Find where the given text appears and provide that cell's center as [x, y] coordinate. 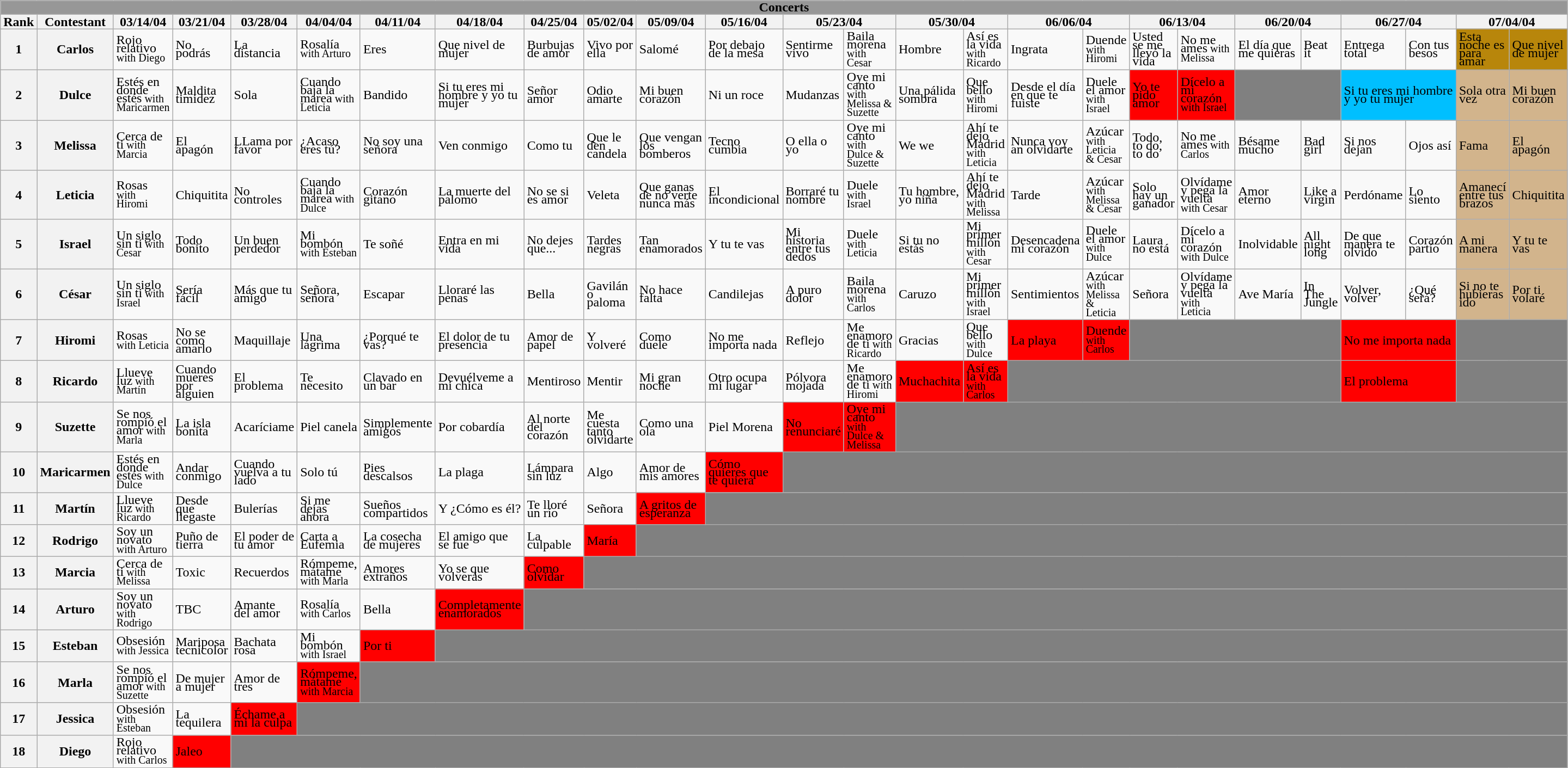
Muchachita [929, 382]
Baila morena with Cesar [869, 50]
Rojo relativo with Diego [143, 50]
La plaga [479, 472]
06/13/04 [1182, 22]
Te necesito [329, 382]
Azúcar with Melissa & Leticia [1106, 294]
Duele el amor with Israel [1106, 95]
Hombre [929, 50]
Te soñé [398, 244]
El día que me quieras [1268, 50]
Mariposa tecnicolor [202, 646]
Diego [75, 751]
Como olvidar [554, 573]
Baila morena with Carlos [869, 294]
Completamente enamorados [479, 610]
No se como amarlo [202, 340]
Te lloré un río [554, 508]
Sola [264, 95]
No renunciaré [813, 427]
Rodrigo [75, 541]
Por cobardía [479, 427]
La playa [1045, 340]
Cerca de ti with Marcia [143, 145]
Acaríciame [264, 427]
El poder de tu amor [264, 541]
Como tu [554, 145]
Ven conmigo [479, 145]
Llueve luz with Martín [143, 382]
La muerte del palomo [479, 195]
Amante del amor [264, 610]
Amanecí entre tus brazos [1482, 195]
Eres [398, 50]
Échame a mi la culpa [264, 718]
No hace falta [671, 294]
11 [19, 508]
Corazón gitano [398, 195]
Like a virgin [1321, 195]
Lámpara sin luz [554, 472]
Maldita timidez [202, 95]
Esta noche es para amar [1482, 50]
Azúcar with Melissa & Cesar [1106, 195]
De que manera te olvido [1374, 244]
Ave María [1268, 294]
Nunca voy an olvidarte [1045, 145]
César [75, 294]
04/25/04 [554, 22]
1 [19, 50]
Leticia [75, 195]
Rosalía with Carlos [329, 610]
Soy un novato with Arturo [143, 541]
Contestant [75, 22]
10 [19, 472]
Marla [75, 682]
Cerca de ti with Melissa [143, 573]
Duende with Carlos [1106, 340]
Fama [1482, 145]
Todo bonito [202, 244]
5 [19, 244]
Mi primer millón with Israel [986, 294]
Si no te hubieras ido [1482, 294]
Me cuesta tanto olvidarte [610, 427]
04/04/04 [329, 22]
Amores extraños [398, 573]
Con tus besos [1431, 50]
Cuando mueres por alguien [202, 382]
Olvídame y pega la vuelta with Leticia [1206, 294]
Burbujas de amor [554, 50]
No controles [264, 195]
07/04/04 [1512, 22]
In The Jungle [1321, 294]
8 [19, 382]
15 [19, 646]
Ojos así [1431, 145]
Gracias [929, 340]
Olvídame y pega la vuelta with Cesar [1206, 195]
Sueños compartidos [398, 508]
Cuando baja la marea with Leticia [329, 95]
Que vengan los bomberos [671, 145]
Obsesión with Jessica [143, 646]
Amor eterno [1268, 195]
Rosas with Hiromi [143, 195]
Señor amor [554, 95]
Israel [75, 244]
Al norte del corazón [554, 427]
04/11/04 [398, 22]
A gritos de esperanza [671, 508]
Si tu no estás [929, 244]
Un siglo sin ti with Israel [143, 294]
Como una ola [671, 427]
Un siglo sin ti with Cesar [143, 244]
Puño de tierra [202, 541]
Cuando baja la marea with Dulce [329, 195]
¿Qué será? [1431, 294]
3 [19, 145]
Carlos [75, 50]
Suzette [75, 427]
05/30/04 [951, 22]
TBC [202, 610]
05/09/04 [671, 22]
Algo [610, 472]
Clavado en un bar [398, 382]
Sentirme vivo [813, 50]
Rómpeme, mátame with Marla [329, 573]
Mi bombón with Esteban [329, 244]
Dulce [75, 95]
Mudanzas [813, 95]
4 [19, 195]
Desencadena mi corazón [1045, 244]
Mi primer millón with Cesar [986, 244]
María [610, 541]
La isla bonita [202, 427]
Marcia [75, 573]
Usted se me llevó la vida [1154, 50]
Tecno cumbia [744, 145]
Reflejo [813, 340]
05/02/04 [610, 22]
04/18/04 [479, 22]
9 [19, 427]
No soy una señora [398, 145]
Tan enamorados [671, 244]
Amor de papel [554, 340]
2 [19, 95]
A puro dolor [813, 294]
Devuélveme a mi chica [479, 382]
Una lágrima [329, 340]
Tu hombre, yo niña [929, 195]
Piel canela [329, 427]
Mi historia entre tus dedos [813, 244]
No podrás [202, 50]
Mi bombón with Israel [329, 646]
Odio amarte [610, 95]
Lloraré las penas [479, 294]
Y ¿Cómo es él? [479, 508]
Carta a Eufemia [329, 541]
Beat it [1321, 50]
LLama por favor [264, 145]
La culpable [554, 541]
Yo se que volverás [479, 573]
Jaleo [202, 751]
06/20/04 [1288, 22]
Oye mi canto with Dulce & Melissa [869, 427]
De mujer a mujer [202, 682]
Cómo quieres que te quiera [744, 472]
Pólvora mojada [813, 382]
Rojo relativo with Carlos [143, 751]
Ni un roce [744, 95]
Se nos rompió el amor with Marla [143, 427]
Una pálida sombra [929, 95]
Azúcar with Leticia & Cesar [1106, 145]
Sola otra vez [1482, 95]
Ricardo [75, 382]
Soy un novato with Rodrigo [143, 610]
Hiromi [75, 340]
All night long [1321, 244]
Oye mi canto with Melissa & Suzette [869, 95]
Simplemente amigos [398, 427]
Desde que llegaste [202, 508]
Así es la vida with Carlos [986, 382]
Sentimientos [1045, 294]
16 [19, 682]
Lo siento [1431, 195]
Sería fácil [202, 294]
Que bello with Hiromi [986, 95]
Inolvidable [1268, 244]
Bad girl [1321, 145]
Rank [19, 22]
Tardes negras [610, 244]
Estés en donde estés with Maricarmen [143, 95]
Obsesión with Esteban [143, 718]
Todo, to do, to do [1154, 145]
Ahí te dejo Madrid with Leticia [986, 145]
Borraré tu nombre [813, 195]
Se nos rompió el amor with Suzette [143, 682]
Arturo [75, 610]
Duele el amor with Dulce [1106, 244]
Toxic [202, 573]
Entra en mi vida [479, 244]
Andar conmigo [202, 472]
Oye mi canto with Dulce & Suzette [869, 145]
We we [929, 145]
El dolor de tu presencia [479, 340]
17 [19, 718]
Llueve luz with Ricardo [143, 508]
Vivo por ella [610, 50]
Tarde [1045, 195]
Melissa [75, 145]
No me ames with Melissa [1206, 50]
La cosecha de mujeres [398, 541]
7 [19, 340]
05/23/04 [839, 22]
No me ames with Carlos [1206, 145]
Me enamoro de ti with Ricardo [869, 340]
Ingrata [1045, 50]
¿Acaso eres tú? [329, 145]
No se si es amor [554, 195]
Recuerdos [264, 573]
Martín [75, 508]
Pies descalsos [398, 472]
Jessica [75, 718]
Rosas with Leticia [143, 340]
Me enamoro de ti with Hiromi [869, 382]
Esteban [75, 646]
Rosalía with Arturo [329, 50]
Un buen perdedor [264, 244]
Dícelo a mi corazón with Israel [1206, 95]
Si me dejas ahora [329, 508]
Desde el día en que te fuiste [1045, 95]
03/14/04 [143, 22]
Por ti volaré [1538, 294]
Bachata rosa [264, 646]
Maricarmen [75, 472]
Señora, señora [329, 294]
06/06/04 [1069, 22]
Corazón partío [1431, 244]
Por debajo de la mesa [744, 50]
Duele with Leticia [869, 244]
Si nos dejan [1374, 145]
No dejes que... [554, 244]
Perdóname [1374, 195]
03/28/04 [264, 22]
14 [19, 610]
03/21/04 [202, 22]
Por ti [398, 646]
La tequilera [202, 718]
Duele with Israel [869, 195]
El incondicional [744, 195]
Candilejas [744, 294]
Laura no está [1154, 244]
Y volveré [610, 340]
Yo te pido amor [1154, 95]
05/16/04 [744, 22]
Concerts [784, 8]
O ella o yo [813, 145]
Caruzo [929, 294]
Entrega total [1374, 50]
Bésame mucho [1268, 145]
Amor de mis amores [671, 472]
Mentiroso [554, 382]
La distancia [264, 50]
Gavilán o paloma [610, 294]
Maquillaje [264, 340]
Así es la vida with Ricardo [986, 50]
06/27/04 [1399, 22]
Escapar [398, 294]
A mi manera [1482, 244]
Dícelo a mi corazón with Dulce [1206, 244]
¿Porqué te vas? [398, 340]
Ahí te dejo Madrid with Melissa [986, 195]
Cuando vuelva a tu lado [264, 472]
Que bello with Dulce [986, 340]
18 [19, 751]
Duende with Hiromi [1106, 50]
Que ganas de no verte nunca más [671, 195]
12 [19, 541]
Solo hay un ganador [1154, 195]
Salomé [671, 50]
Que le den candela [610, 145]
Mentir [610, 382]
Amor de tres [264, 682]
Como duele [671, 340]
Mi gran noche [671, 382]
Estés en donde estés with Dulce [143, 472]
Veleta [610, 195]
El amigo que se fue [479, 541]
Piel Morena [744, 427]
13 [19, 573]
Más que tu amigo [264, 294]
Solo tú [329, 472]
Otro ocupa mi lugar [744, 382]
Volver, volver [1374, 294]
Rómpeme, mátame with Marcia [329, 682]
Bulerías [264, 508]
6 [19, 294]
Bandido [398, 95]
